Search for the cell housing the specified text and yield its [x, y] center coordinate. 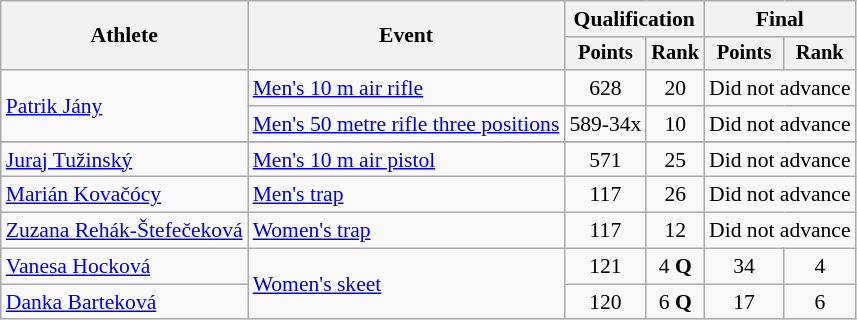
Men's 10 m air pistol [406, 160]
Men's 50 metre rifle three positions [406, 124]
Qualification [634, 19]
20 [675, 88]
Athlete [124, 36]
Men's 10 m air rifle [406, 88]
Women's skeet [406, 284]
12 [675, 231]
26 [675, 195]
571 [605, 160]
Vanesa Hocková [124, 267]
121 [605, 267]
628 [605, 88]
10 [675, 124]
Event [406, 36]
120 [605, 302]
6 Q [675, 302]
Marián Kovačócy [124, 195]
Zuzana Rehák-Štefečeková [124, 231]
4 Q [675, 267]
6 [820, 302]
17 [744, 302]
Final [780, 19]
Danka Barteková [124, 302]
34 [744, 267]
589-34x [605, 124]
25 [675, 160]
4 [820, 267]
Juraj Tužinský [124, 160]
Women's trap [406, 231]
Men's trap [406, 195]
Patrik Jány [124, 106]
